Return the [X, Y] coordinate for the center point of the cell that contains the specified text.  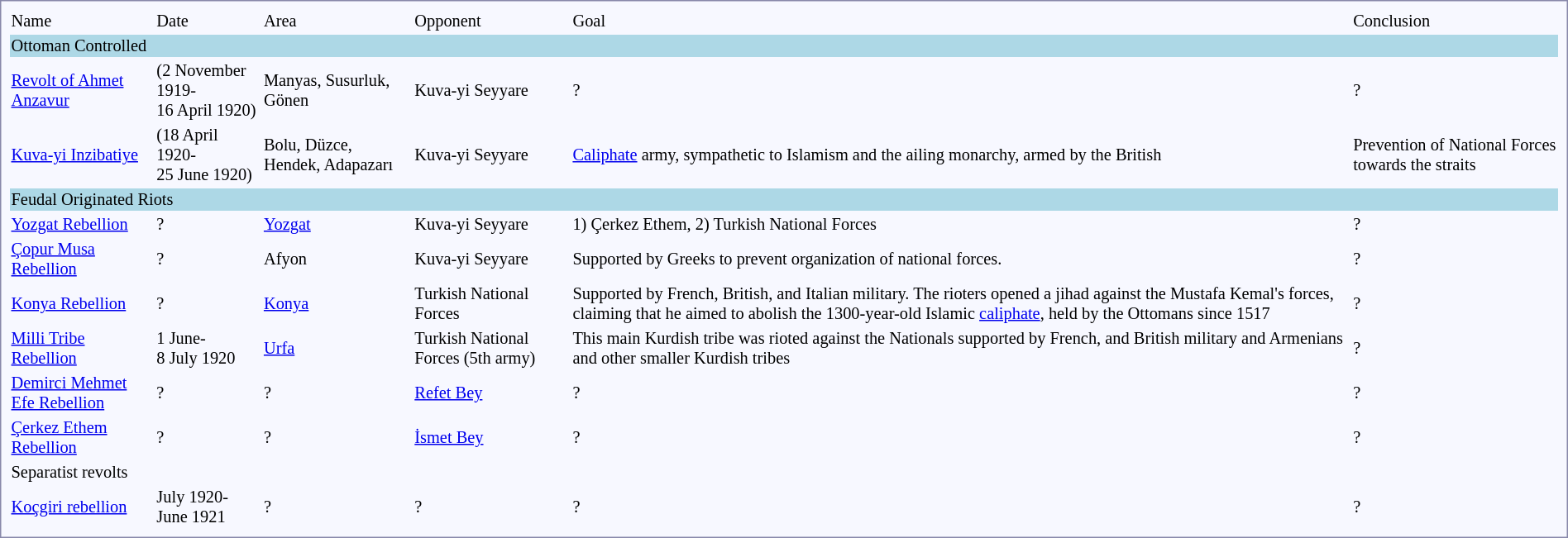
Refet Bey [491, 393]
This main Kurdish tribe was rioted against the Nationals supported by French, and British military and Armenians and other smaller Kurdish tribes [961, 349]
Caliphate army, sympathetic to Islamism and the ailing monarchy, armed by the British [961, 155]
Kuva-yi Inzibatiye [81, 155]
Konya [336, 304]
Conclusion [1456, 21]
Koçgiri rebellion [81, 507]
1 June-8 July 1920 [208, 349]
Name [81, 21]
Çerkez Ethem Rebellion [81, 438]
Turkish National Forces (5th army) [491, 349]
Demirci Mehmet Efe Rebellion [81, 393]
Supported by Greeks to prevent organization of national forces. [961, 259]
Date [208, 21]
Konya Rebellion [81, 304]
(18 April 1920-25 June 1920) [208, 155]
İsmet Bey [491, 438]
Separatist revolts [784, 473]
Ottoman Controlled [784, 46]
Feudal Originated Riots [784, 200]
Area [336, 21]
Yozgat Rebellion [81, 225]
Revolt of Ahmet Anzavur [81, 91]
Çopur Musa Rebellion [81, 259]
Goal [961, 21]
Afyon [336, 259]
July 1920-June 1921 [208, 507]
Bolu, Düzce, Hendek, Adapazarı [336, 155]
Yozgat [336, 225]
Prevention of National Forces towards the straits [1456, 155]
Manyas, Susurluk, Gönen [336, 91]
Turkish National Forces [491, 304]
(2 November 1919-16 April 1920) [208, 91]
1) Çerkez Ethem, 2) Turkish National Forces [961, 225]
Opponent [491, 21]
Milli Tribe Rebellion [81, 349]
Urfa [336, 349]
